Determine the (X, Y) coordinate at the center of the cell enclosing the given text.  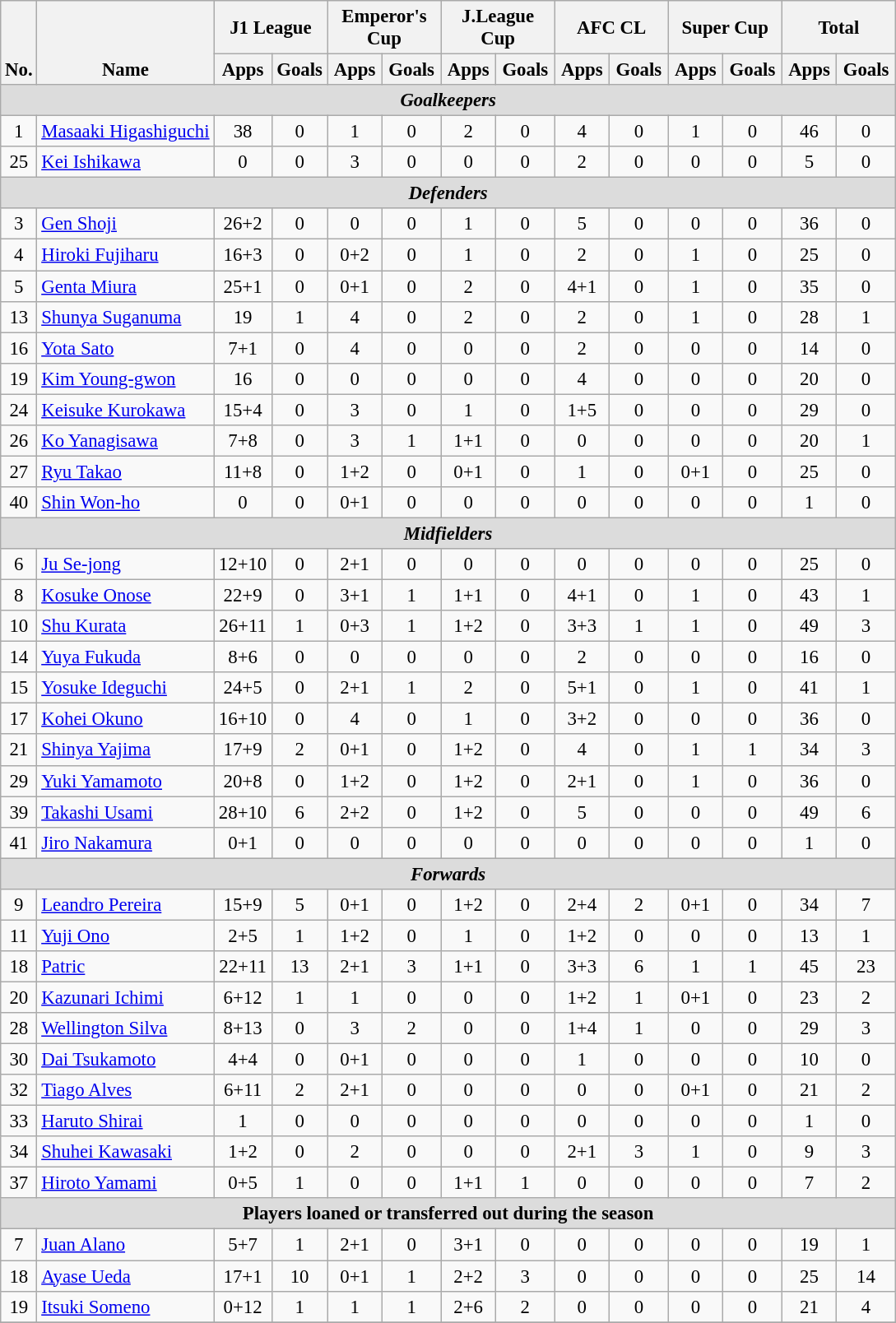
7+1 (243, 348)
15 (19, 688)
16+10 (243, 719)
16+3 (243, 255)
Masaaki Higashiguchi (125, 132)
Ju Se-jong (125, 564)
Shu Kurata (125, 626)
Yosuke Ideguchi (125, 688)
8 (19, 596)
15+4 (243, 410)
Defenders (448, 193)
Genta Miura (125, 286)
Name (125, 43)
Kosuke Onose (125, 596)
0+5 (243, 1183)
1+5 (582, 410)
17+1 (243, 1276)
45 (809, 967)
0+12 (243, 1307)
Keisuke Kurokawa (125, 410)
Tiago Alves (125, 1090)
AFC CL (611, 28)
Shuhei Kawasaki (125, 1152)
0+3 (355, 626)
Ayase Ueda (125, 1276)
Ko Yanagisawa (125, 441)
Haruto Shirai (125, 1121)
Dai Tsukamoto (125, 1060)
Super Cup (725, 28)
Goalkeepers (448, 100)
1+4 (582, 1028)
Yuki Yamamoto (125, 781)
Hiroto Yamami (125, 1183)
12+10 (243, 564)
Jiro Nakamura (125, 843)
32 (19, 1090)
Midfielders (448, 533)
24+5 (243, 688)
Forwards (448, 874)
Emperor's Cup (384, 28)
8+13 (243, 1028)
Patric (125, 967)
Players loaned or transferred out during the season (448, 1214)
Takashi Usami (125, 812)
38 (243, 132)
37 (19, 1183)
20+8 (243, 781)
22+11 (243, 967)
Yota Sato (125, 348)
8+6 (243, 657)
Shin Won-ho (125, 503)
33 (19, 1121)
5+7 (243, 1245)
5+1 (582, 688)
Yuji Ono (125, 935)
Kazunari Ichimi (125, 997)
Shinya Yajima (125, 750)
17 (19, 719)
25+1 (243, 286)
0+2 (355, 255)
28+10 (243, 812)
Kei Ishikawa (125, 162)
4+4 (243, 1060)
27 (19, 471)
6+11 (243, 1090)
J1 League (271, 28)
22+9 (243, 596)
Juan Alano (125, 1245)
6+12 (243, 997)
7+8 (243, 441)
Wellington Silva (125, 1028)
Kim Young-gwon (125, 378)
46 (809, 132)
2+5 (243, 935)
3+2 (582, 719)
26+11 (243, 626)
J.League Cup (498, 28)
Yuya Fukuda (125, 657)
Gen Shoji (125, 225)
Leandro Pereira (125, 905)
No. (19, 43)
Kohei Okuno (125, 719)
2+6 (468, 1307)
Hiroki Fujiharu (125, 255)
26 (19, 441)
17+9 (243, 750)
40 (19, 503)
Total (838, 28)
35 (809, 286)
24 (19, 410)
11+8 (243, 471)
Itsuki Someno (125, 1307)
15+9 (243, 905)
30 (19, 1060)
Ryu Takao (125, 471)
43 (809, 596)
39 (19, 812)
26+2 (243, 225)
2+4 (582, 905)
Shunya Suganuma (125, 317)
11 (19, 935)
